Detect which cell encompasses the target text, then output its [x, y] center coordinate. 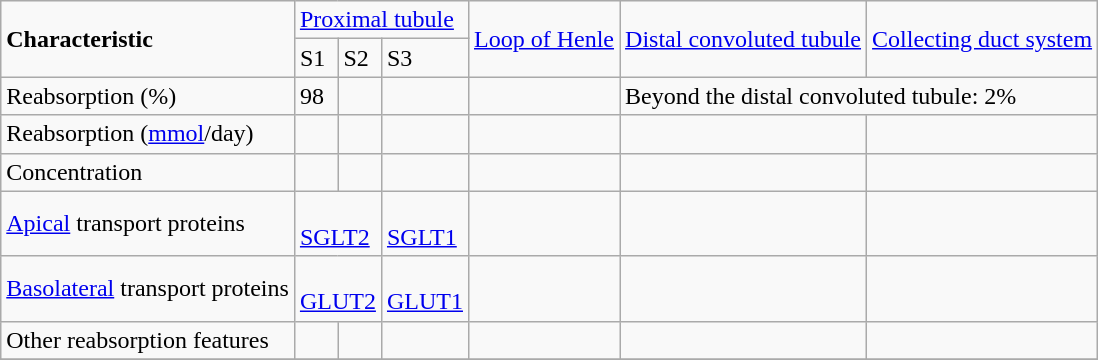
Other reabsorption features [148, 340]
98 [316, 96]
S1 [316, 58]
Collecting duct system [982, 39]
SGLT2 [338, 224]
Concentration [148, 172]
Reabsorption (%) [148, 96]
Basolateral transport proteins [148, 288]
Reabsorption (mmol/day) [148, 134]
Loop of Henle [544, 39]
SGLT1 [424, 224]
GLUT1 [424, 288]
S2 [360, 58]
S3 [424, 58]
Beyond the distal convoluted tubule: 2% [859, 96]
GLUT2 [338, 288]
Characteristic [148, 39]
Apical transport proteins [148, 224]
Proximal tubule [381, 20]
Distal convoluted tubule [744, 39]
